Identify which cell holds the provided text, then report its [x, y] central coordinate. 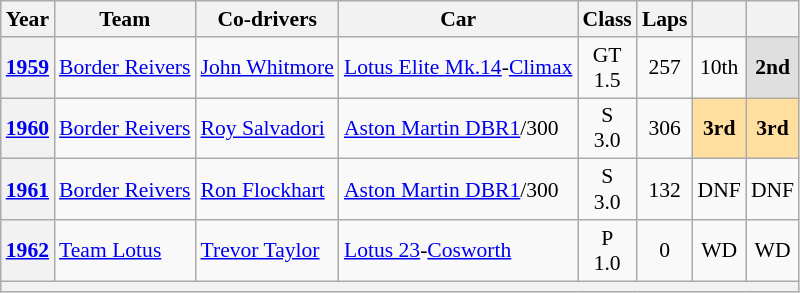
1962 [28, 250]
Year [28, 19]
2nd [772, 68]
Roy Salvadori [266, 128]
132 [665, 190]
Laps [665, 19]
257 [665, 68]
10th [720, 68]
0 [665, 250]
P1.0 [608, 250]
Ron Flockhart [266, 190]
1961 [28, 190]
Lotus 23-Cosworth [458, 250]
Lotus Elite Mk.14-Climax [458, 68]
1959 [28, 68]
Car [458, 19]
Team [124, 19]
Co-drivers [266, 19]
306 [665, 128]
1960 [28, 128]
Class [608, 19]
GT1.5 [608, 68]
John Whitmore [266, 68]
Trevor Taylor [266, 250]
Team Lotus [124, 250]
